Search for the cell housing the specified text and yield its [X, Y] center coordinate. 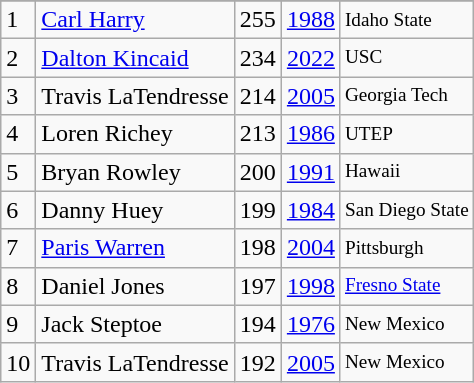
194 [258, 324]
4 [18, 134]
Georgia Tech [406, 96]
214 [258, 96]
8 [18, 286]
2004 [310, 248]
1976 [310, 324]
7 [18, 248]
213 [258, 134]
9 [18, 324]
Paris Warren [135, 248]
Loren Richey [135, 134]
1 [18, 20]
Idaho State [406, 20]
San Diego State [406, 210]
234 [258, 58]
3 [18, 96]
Pittsburgh [406, 248]
Hawaii [406, 172]
UTEP [406, 134]
Bryan Rowley [135, 172]
Jack Steptoe [135, 324]
10 [18, 362]
197 [258, 286]
199 [258, 210]
Daniel Jones [135, 286]
1986 [310, 134]
255 [258, 20]
1998 [310, 286]
1988 [310, 20]
Fresno State [406, 286]
200 [258, 172]
2 [18, 58]
192 [258, 362]
USC [406, 58]
6 [18, 210]
Carl Harry [135, 20]
5 [18, 172]
2022 [310, 58]
198 [258, 248]
1991 [310, 172]
Danny Huey [135, 210]
Dalton Kincaid [135, 58]
1984 [310, 210]
